Scan for the cell matching the given text and deliver its (X, Y) coordinate at center. 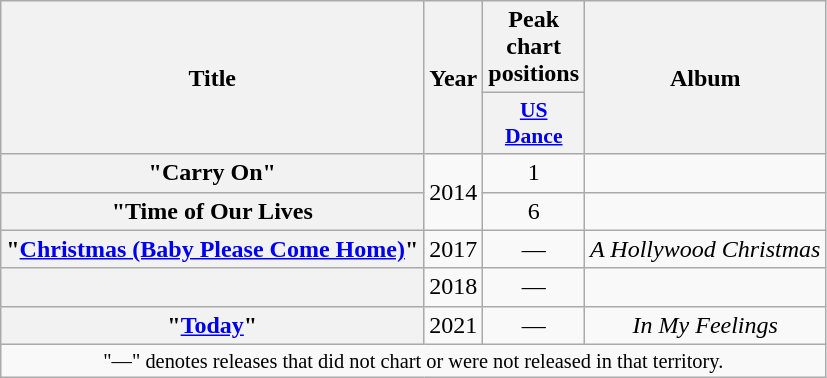
USDance (534, 124)
Year (454, 78)
2017 (454, 249)
"—" denotes releases that did not chart or were not released in that territory. (414, 361)
Title (212, 78)
"Time of Our Lives (212, 211)
"Carry On" (212, 173)
2021 (454, 325)
In My Feelings (706, 325)
Album (706, 78)
1 (534, 173)
2018 (454, 287)
"Christmas (Baby Please Come Home)" (212, 249)
2014 (454, 192)
"Today" (212, 325)
A Hollywood Christmas (706, 249)
6 (534, 211)
Peak chart positions (534, 47)
